Locate the cell with the specified text and output its [x, y] center coordinate. 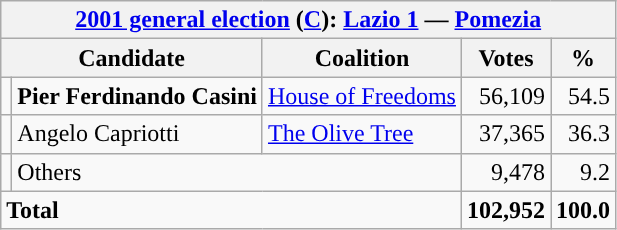
54.5 [584, 96]
The Olive Tree [362, 134]
Pier Ferdinando Casini [138, 96]
% [584, 58]
Others [237, 172]
36.3 [584, 134]
Angelo Capriotti [138, 134]
Total [232, 210]
Votes [506, 58]
100.0 [584, 210]
Candidate [132, 58]
9,478 [506, 172]
House of Freedoms [362, 96]
37,365 [506, 134]
56,109 [506, 96]
9.2 [584, 172]
2001 general election (C): Lazio 1 — Pomezia [308, 20]
102,952 [506, 210]
Coalition [362, 58]
